Search for the cell housing the specified text and yield its [X, Y] center coordinate. 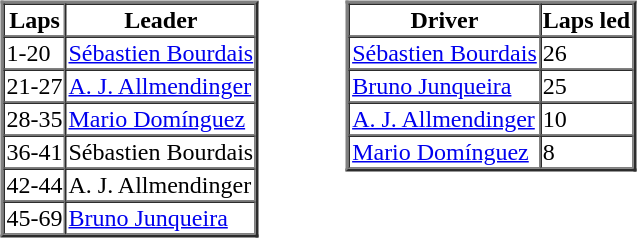
26 [586, 52]
Laps [35, 20]
Leader [160, 20]
8 [586, 152]
Laps led [586, 20]
25 [586, 86]
28-35 [35, 118]
36-41 [35, 152]
1-20 [35, 52]
21-27 [35, 86]
42-44 [35, 184]
10 [586, 118]
Driver [444, 20]
45-69 [35, 218]
